For the text-containing cell, return its midpoint in [X, Y] coordinate format. 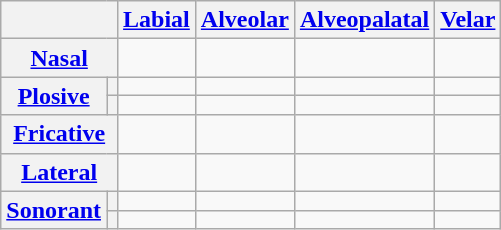
Sonorant [54, 210]
Fricative [60, 134]
Labial [157, 20]
Nasal [60, 58]
Plosive [54, 96]
Alveopalatal [364, 20]
Alveolar [244, 20]
Lateral [60, 172]
Velar [468, 20]
